Extract the [X, Y] coordinate from the center of the cell holding the provided text.  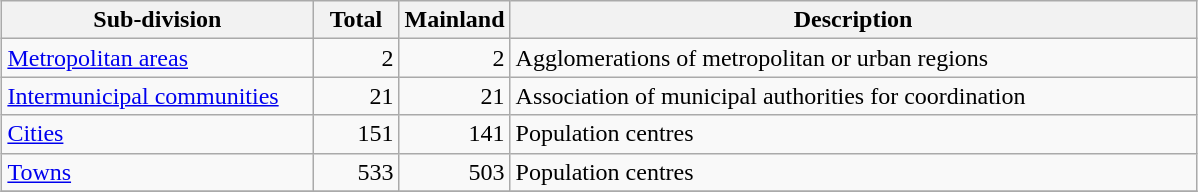
Intermunicipal communities [158, 96]
141 [454, 134]
Sub-division [158, 20]
Metropolitan areas [158, 58]
Total [356, 20]
533 [356, 172]
151 [356, 134]
Cities [158, 134]
503 [454, 172]
Association of municipal authorities for coordination [853, 96]
Description [853, 20]
Towns [158, 172]
Mainland [454, 20]
Agglomerations of metropolitan or urban regions [853, 58]
